Capture the cell that displays the provided text and extract its (X, Y) central coordinate. 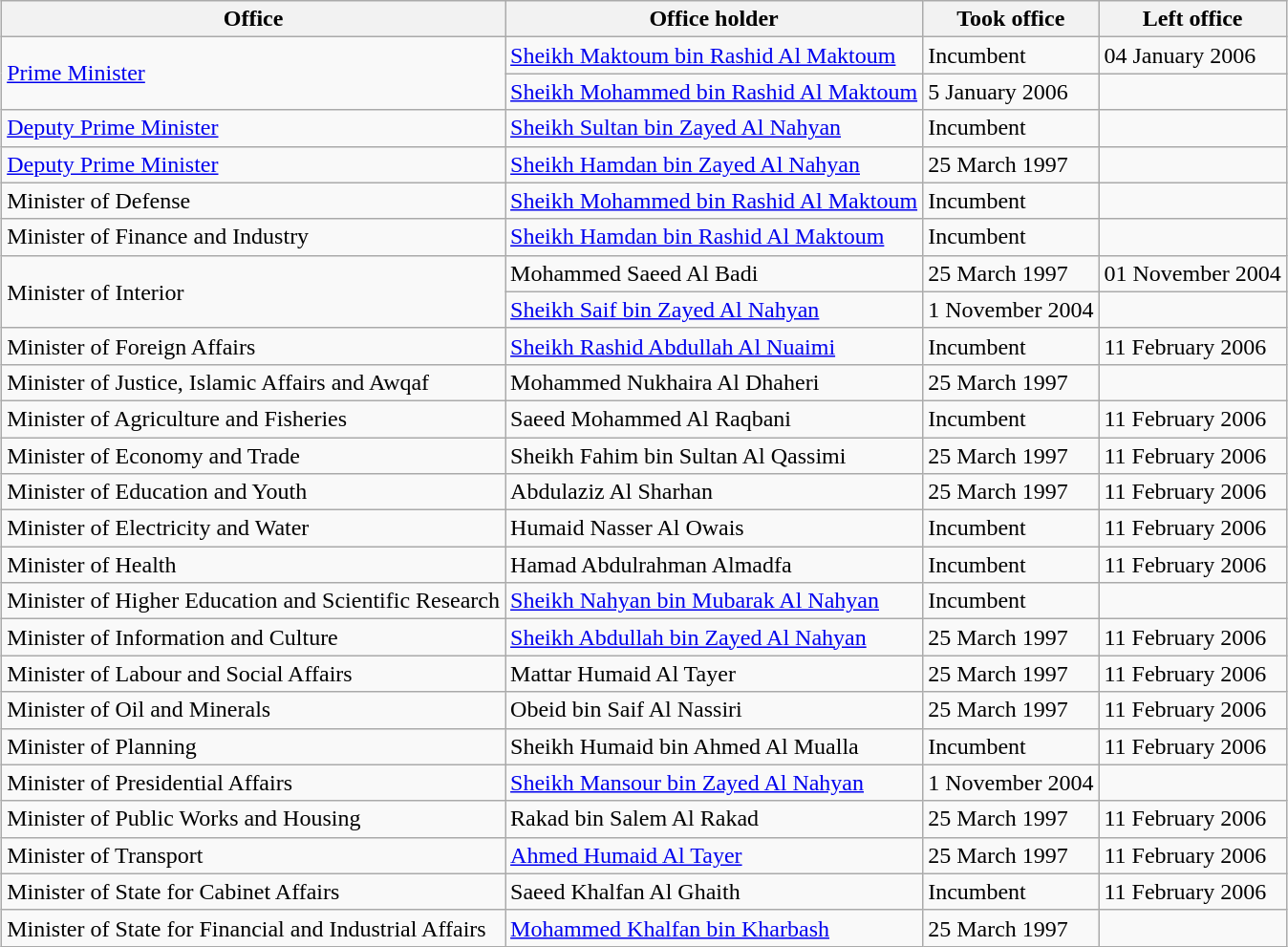
Saeed Khalfan Al Ghaith (715, 892)
Sheikh Sultan bin Zayed Al Nahyan (715, 128)
Minister of State for Financial and Industrial Affairs (254, 928)
Rakad bin Salem Al Rakad (715, 819)
Ahmed Humaid Al Tayer (715, 855)
Minister of Electricity and Water (254, 528)
Sheikh Saif bin Zayed Al Nahyan (715, 310)
Saeed Mohammed Al Raqbani (715, 419)
Obeid bin Saif Al Nassiri (715, 710)
Minister of Finance and Industry (254, 237)
Minister of Transport (254, 855)
Minister of Health (254, 565)
Minister of Foreign Affairs (254, 346)
Minister of Information and Culture (254, 637)
Sheikh Rashid Abdullah Al Nuaimi (715, 346)
Mohammed Khalfan bin Kharbash (715, 928)
Prime Minister (254, 74)
Minister of Education and Youth (254, 492)
Hamad Abdulrahman Almadfa (715, 565)
04 January 2006 (1192, 55)
Minister of Public Works and Housing (254, 819)
Sheikh Humaid bin Ahmed Al Mualla (715, 746)
Office holder (715, 19)
01 November 2004 (1192, 273)
Minister of Defense (254, 201)
Mohammed Nukhaira Al Dhaheri (715, 382)
Minister of Presidential Affairs (254, 783)
Took office (1011, 19)
Minister of State for Cabinet Affairs (254, 892)
Abdulaziz Al Sharhan (715, 492)
Minister of Labour and Social Affairs (254, 674)
Sheikh Fahim bin Sultan Al Qassimi (715, 456)
Minister of Justice, Islamic Affairs and Awqaf (254, 382)
Minister of Higher Education and Scientific Research (254, 601)
Sheikh Abdullah bin Zayed Al Nahyan (715, 637)
Minister of Economy and Trade (254, 456)
Minister of Planning (254, 746)
Office (254, 19)
Sheikh Maktoum bin Rashid Al Maktoum (715, 55)
Sheikh Hamdan bin Rashid Al Maktoum (715, 237)
Sheikh Nahyan bin Mubarak Al Nahyan (715, 601)
Sheikh Hamdan bin Zayed Al Nahyan (715, 164)
Mattar Humaid Al Tayer (715, 674)
Sheikh Mansour bin Zayed Al Nahyan (715, 783)
Minister of Interior (254, 291)
Mohammed Saeed Al Badi (715, 273)
Minister of Agriculture and Fisheries (254, 419)
Humaid Nasser Al Owais (715, 528)
Minister of Oil and Minerals (254, 710)
Left office (1192, 19)
5 January 2006 (1011, 92)
